Locate the cell with the specified text and output its [x, y] center coordinate. 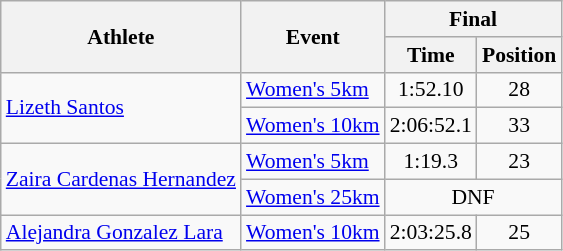
2:03:25.8 [431, 233]
23 [519, 162]
Women's 25km [313, 197]
2:06:52.1 [431, 126]
Lizeth Santos [121, 108]
Athlete [121, 36]
33 [519, 126]
Zaira Cardenas Hernandez [121, 180]
Event [313, 36]
DNF [474, 197]
1:52.10 [431, 90]
Alejandra Gonzalez Lara [121, 233]
Position [519, 55]
28 [519, 90]
1:19.3 [431, 162]
25 [519, 233]
Final [474, 19]
Time [431, 55]
